Extract the [X, Y] coordinate from the center of the cell holding the provided text.  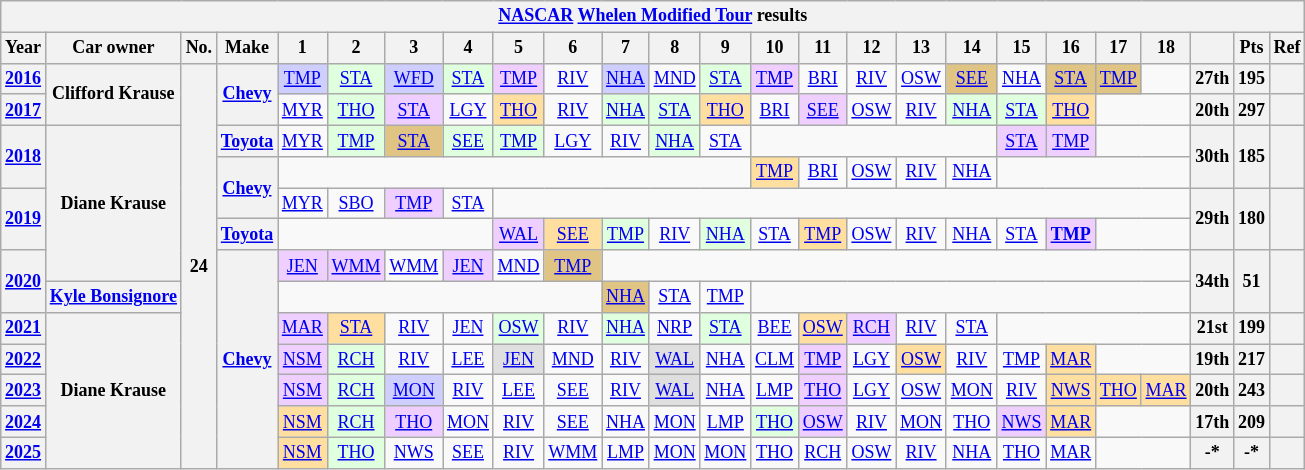
2017 [24, 110]
19th [1212, 360]
No. [198, 48]
209 [1252, 422]
180 [1252, 219]
2021 [24, 328]
Year [24, 48]
14 [972, 48]
CLM [775, 360]
2018 [24, 156]
2023 [24, 390]
BEE [775, 328]
24 [198, 266]
2016 [24, 78]
Pts [1252, 48]
2024 [24, 422]
Make [246, 48]
21st [1212, 328]
2 [356, 48]
Clifford Krause [113, 94]
243 [1252, 390]
6 [573, 48]
Ref [1287, 48]
217 [1252, 360]
7 [626, 48]
17 [1118, 48]
2022 [24, 360]
Kyle Bonsignore [113, 296]
51 [1252, 281]
297 [1252, 110]
SBO [356, 204]
Car owner [113, 48]
199 [1252, 328]
NASCAR Whelen Modified Tour results [653, 16]
11 [822, 48]
2025 [24, 452]
9 [726, 48]
17th [1212, 422]
34th [1212, 281]
29th [1212, 219]
3 [414, 48]
2020 [24, 281]
2019 [24, 219]
8 [674, 48]
WFD [414, 78]
10 [775, 48]
13 [922, 48]
5 [518, 48]
18 [1166, 48]
185 [1252, 156]
16 [1071, 48]
15 [1022, 48]
1 [303, 48]
30th [1212, 156]
12 [872, 48]
27th [1212, 78]
NRP [674, 328]
195 [1252, 78]
4 [468, 48]
